Provide the [x, y] coordinate of the cell's center where the given text is located.  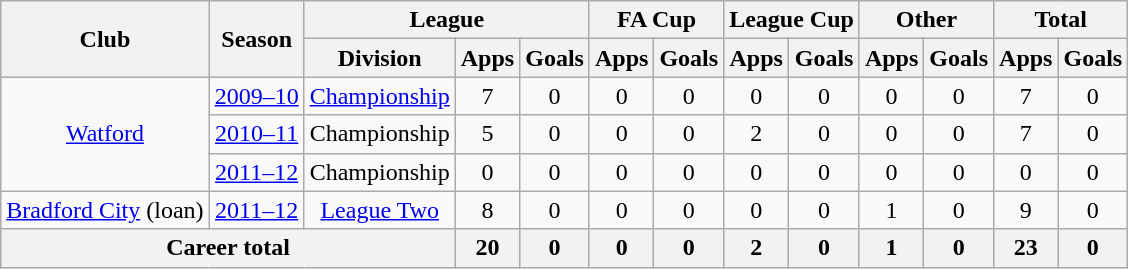
2009–10 [256, 96]
Other [926, 20]
Watford [105, 134]
FA Cup [656, 20]
League Two [380, 210]
Division [380, 58]
9 [1026, 210]
20 [487, 248]
23 [1026, 248]
League Cup [792, 20]
League [446, 20]
2010–11 [256, 134]
8 [487, 210]
Career total [228, 248]
Total [1061, 20]
5 [487, 134]
Bradford City (loan) [105, 210]
Club [105, 39]
Season [256, 39]
